Locate the cell with the specified text and output its (X, Y) center coordinate. 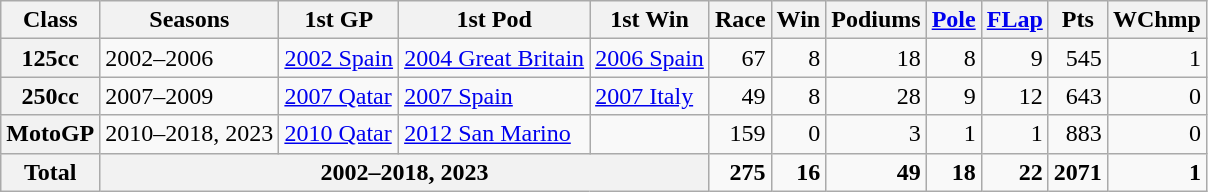
2071 (1078, 172)
Seasons (190, 20)
1st GP (339, 20)
WChmp (1156, 20)
16 (798, 172)
Pole (954, 20)
12 (1014, 96)
2007 Italy (650, 96)
883 (1078, 134)
Class (50, 20)
FLap (1014, 20)
250cc (50, 96)
28 (876, 96)
2004 Great Britain (494, 58)
1st Pod (494, 20)
MotoGP (50, 134)
Race (740, 20)
2002–2018, 2023 (405, 172)
Win (798, 20)
1st Win (650, 20)
Podiums (876, 20)
643 (1078, 96)
2010 Qatar (339, 134)
125cc (50, 58)
3 (876, 134)
2006 Spain (650, 58)
Pts (1078, 20)
Total (50, 172)
2010–2018, 2023 (190, 134)
2002–2006 (190, 58)
159 (740, 134)
2007 Qatar (339, 96)
2007 Spain (494, 96)
545 (1078, 58)
2002 Spain (339, 58)
2007–2009 (190, 96)
67 (740, 58)
275 (740, 172)
22 (1014, 172)
2012 San Marino (494, 134)
